Identify which cell holds the provided text, then report its [X, Y] central coordinate. 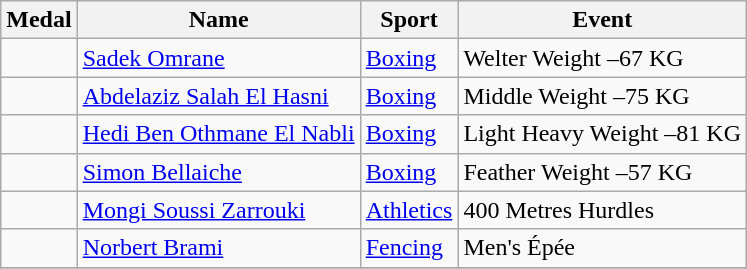
Feather Weight –57 KG [602, 172]
Sport [409, 20]
Event [602, 20]
Light Heavy Weight –81 KG [602, 134]
Middle Weight –75 KG [602, 96]
Men's Épée [602, 248]
Norbert Brami [218, 248]
Athletics [409, 210]
400 Metres Hurdles [602, 210]
Fencing [409, 248]
Name [218, 20]
Simon Bellaiche [218, 172]
Medal [39, 20]
Welter Weight –67 KG [602, 58]
Hedi Ben Othmane El Nabli [218, 134]
Sadek Omrane [218, 58]
Mongi Soussi Zarrouki [218, 210]
Abdelaziz Salah El Hasni [218, 96]
